Output the [X, Y] coordinate of the center of the cell containing the given text.  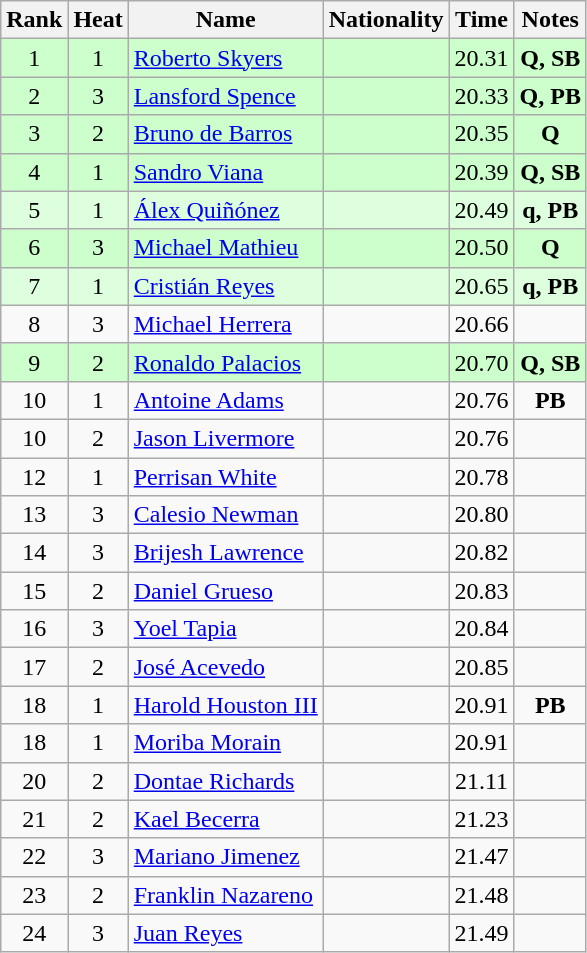
20.66 [482, 324]
Brijesh Lawrence [226, 553]
21.48 [482, 895]
Sandro Viana [226, 172]
13 [34, 515]
21.23 [482, 819]
Daniel Grueso [226, 591]
21.47 [482, 857]
Rank [34, 20]
Michael Herrera [226, 324]
23 [34, 895]
Yoel Tapia [226, 629]
Mariano Jimenez [226, 857]
20.83 [482, 591]
José Acevedo [226, 667]
21.11 [482, 781]
Cristián Reyes [226, 286]
20.65 [482, 286]
Franklin Nazareno [226, 895]
20.39 [482, 172]
20.49 [482, 210]
Dontae Richards [226, 781]
17 [34, 667]
16 [34, 629]
20.82 [482, 553]
20.70 [482, 362]
21.49 [482, 933]
Michael Mathieu [226, 248]
Nationality [386, 20]
21 [34, 819]
5 [34, 210]
20.84 [482, 629]
Bruno de Barros [226, 134]
Harold Houston III [226, 705]
12 [34, 477]
15 [34, 591]
Notes [550, 20]
Calesio Newman [226, 515]
Juan Reyes [226, 933]
20.50 [482, 248]
20.33 [482, 96]
20.78 [482, 477]
Name [226, 20]
24 [34, 933]
20.31 [482, 58]
20.35 [482, 134]
7 [34, 286]
Álex Quiñónez [226, 210]
20.80 [482, 515]
6 [34, 248]
9 [34, 362]
4 [34, 172]
Roberto Skyers [226, 58]
Antoine Adams [226, 400]
Kael Becerra [226, 819]
Perrisan White [226, 477]
8 [34, 324]
22 [34, 857]
Q, PB [550, 96]
20.85 [482, 667]
Time [482, 20]
Lansford Spence [226, 96]
Ronaldo Palacios [226, 362]
Moriba Morain [226, 743]
Heat [98, 20]
Jason Livermore [226, 438]
14 [34, 553]
20 [34, 781]
